Search for the cell housing the specified text and yield its (x, y) center coordinate. 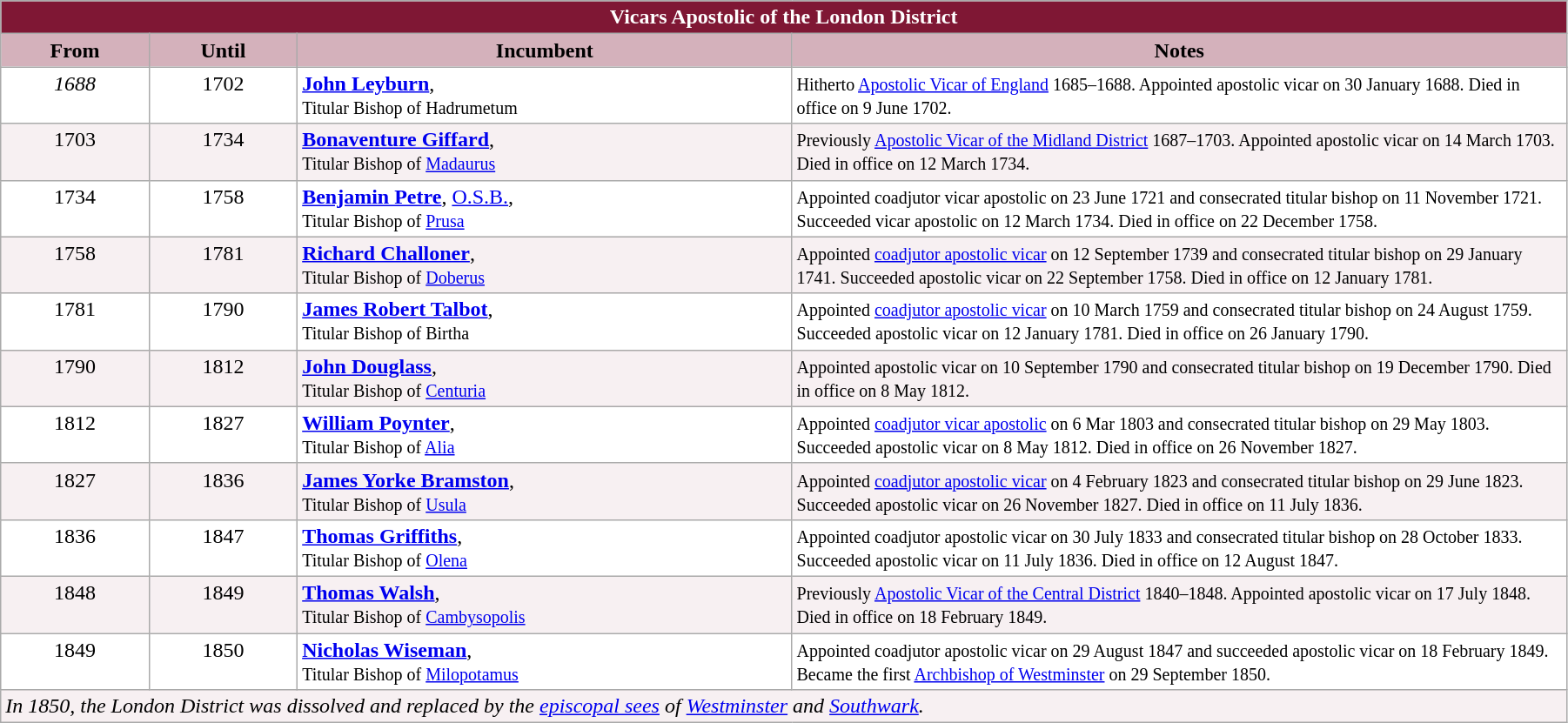
1847 (223, 548)
Bonaventure Giffard, Titular Bishop of Madaurus (545, 151)
Nicholas Wiseman, Titular Bishop of Milopotamus (545, 661)
Notes (1179, 50)
1848 (75, 604)
Thomas Walsh, Titular Bishop of Cambysopolis (545, 604)
From (75, 50)
Richard Challoner, Titular Bishop of Doberus (545, 264)
Until (223, 50)
Previously Apostolic Vicar of the Midland District 1687–1703. Appointed apostolic vicar on 14 March 1703. Died in office on 12 March 1734. (1179, 151)
John Leyburn, Titular Bishop of Hadrumetum (545, 96)
1688 (75, 96)
Hitherto Apostolic Vicar of England 1685–1688. Appointed apostolic vicar on 30 January 1688. Died in office on 9 June 1702. (1179, 96)
James Robert Talbot, Titular Bishop of Birtha (545, 322)
Benjamin Petre, O.S.B., Titular Bishop of Prusa (545, 209)
James Yorke Bramston, Titular Bishop of Usula (545, 491)
1850 (223, 661)
William Poynter, Titular Bishop of Alia (545, 435)
Incumbent (545, 50)
Appointed apostolic vicar on 10 September 1790 and consecrated titular bishop on 19 December 1790. Died in office on 8 May 1812. (1179, 378)
Previously Apostolic Vicar of the Central District 1840–1848. Appointed apostolic vicar on 17 July 1848. Died in office on 18 February 1849. (1179, 604)
Vicars Apostolic of the London District (784, 17)
In 1850, the London District was dissolved and replaced by the episcopal sees of Westminster and Southwark. (784, 706)
Thomas Griffiths, Titular Bishop of Olena (545, 548)
John Douglass, Titular Bishop of Centuria (545, 378)
1702 (223, 96)
1703 (75, 151)
